Determine the [x, y] coordinate at the center of the cell enclosing the given text.  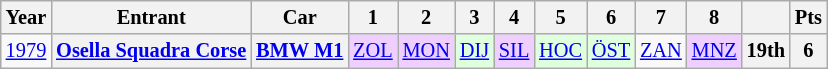
ZOL [372, 51]
7 [661, 17]
ÖST [611, 51]
8 [714, 17]
5 [560, 17]
ZAN [661, 51]
SIL [514, 51]
19th [766, 51]
1 [372, 17]
HOC [560, 51]
1979 [26, 51]
DIJ [474, 51]
4 [514, 17]
Entrant [151, 17]
2 [426, 17]
Year [26, 17]
BMW M1 [300, 51]
Pts [808, 17]
3 [474, 17]
MON [426, 51]
Car [300, 17]
Osella Squadra Corse [151, 51]
MNZ [714, 51]
